Locate the cell with the specified text and output its (X, Y) center coordinate. 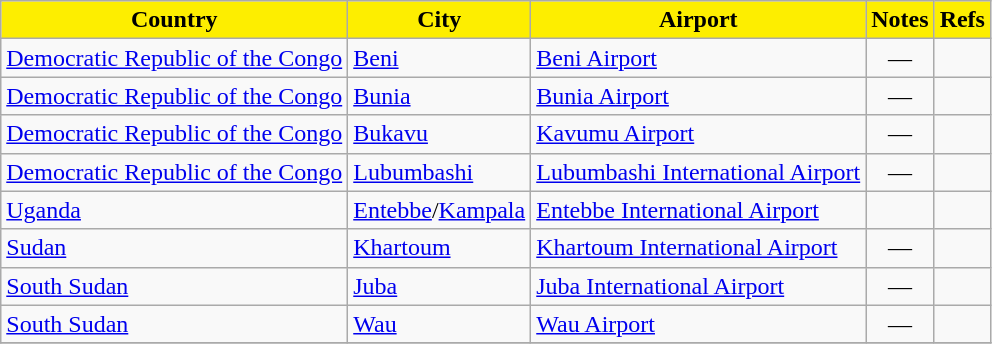
Notes (900, 20)
Wau Airport (698, 324)
Entebbe International Airport (698, 210)
City (440, 20)
Airport (698, 20)
Country (174, 20)
Juba International Airport (698, 286)
Entebbe/Kampala (440, 210)
Bunia Airport (698, 96)
Juba (440, 286)
Wau (440, 324)
Khartoum (440, 248)
Refs (962, 20)
Lubumbashi International Airport (698, 172)
Khartoum International Airport (698, 248)
Beni (440, 58)
Sudan (174, 248)
Bukavu (440, 134)
Bunia (440, 96)
Kavumu Airport (698, 134)
Lubumbashi (440, 172)
Uganda (174, 210)
Beni Airport (698, 58)
